Provide the (X, Y) coordinate of the cell's center where the given text is located.  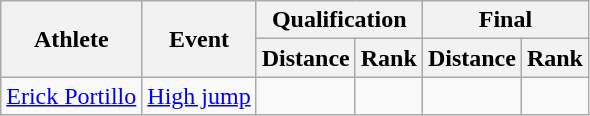
Event (199, 39)
Final (505, 20)
High jump (199, 96)
Erick Portillo (72, 96)
Qualification (339, 20)
Athlete (72, 39)
